Scan for the cell matching the given text and deliver its [x, y] coordinate at center. 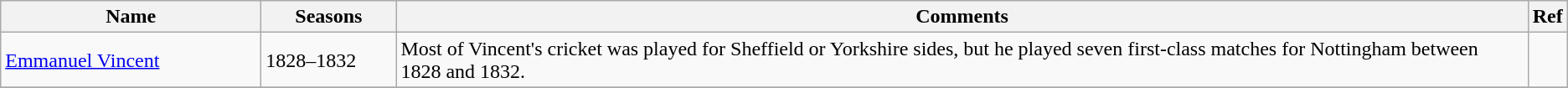
Ref [1548, 17]
Comments [962, 17]
Name [131, 17]
Emmanuel Vincent [131, 60]
Most of Vincent's cricket was played for Sheffield or Yorkshire sides, but he played seven first-class matches for Nottingham between 1828 and 1832. [962, 60]
Seasons [328, 17]
1828–1832 [328, 60]
